Return [x, y] of the center of cell containing provided text 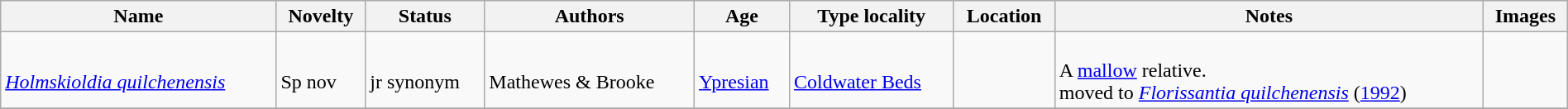
Location [1004, 17]
A mallow relative. moved to Florissantia quilchenensis (1992) [1269, 70]
Age [743, 17]
Sp nov [321, 70]
Type locality [871, 17]
Images [1526, 17]
Ypresian [743, 70]
Authors [590, 17]
Notes [1269, 17]
Novelty [321, 17]
jr synonym [425, 70]
Status [425, 17]
Name [139, 17]
Holmskioldia quilchenensis [139, 70]
Coldwater Beds [871, 70]
Mathewes & Brooke [590, 70]
